Pinpoint the cell where the given text exists, returning its [X, Y] midpoint coordinate. 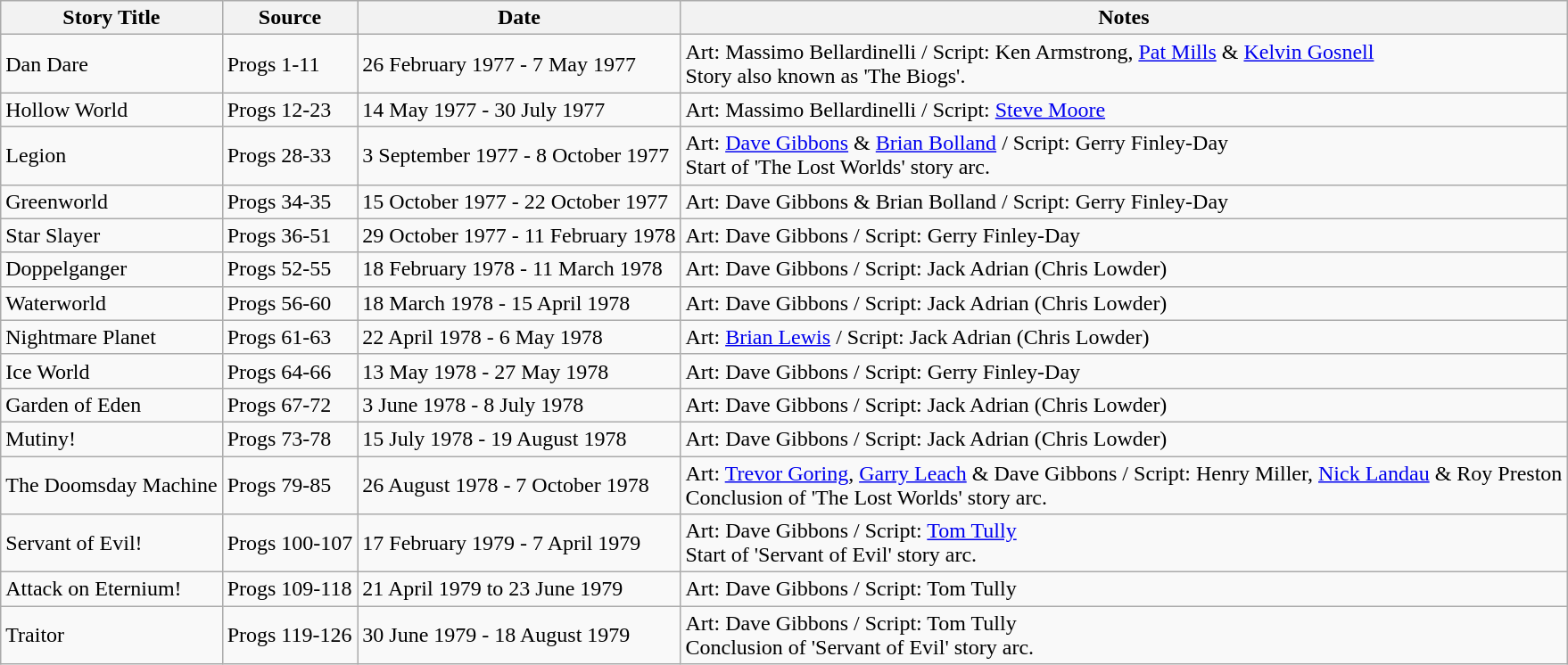
Art: Dave Gibbons / Script: Tom TullyConclusion of 'Servant of Evil' story arc. [1124, 635]
18 February 1978 - 11 March 1978 [519, 269]
14 May 1977 - 30 July 1977 [519, 110]
Progs 52-55 [290, 269]
Traitor [111, 635]
29 October 1977 - 11 February 1978 [519, 235]
Source [290, 18]
Art: Dave Gibbons & Brian Bolland / Script: Gerry Finley-DayStart of 'The Lost Worlds' story arc. [1124, 155]
Garden of Eden [111, 405]
Progs 67-72 [290, 405]
Progs 64-66 [290, 371]
Attack on Eternium! [111, 589]
Progs 119-126 [290, 635]
Art: Dave Gibbons / Script: Tom TullyStart of 'Servant of Evil' story arc. [1124, 544]
3 September 1977 - 8 October 1977 [519, 155]
26 August 1978 - 7 October 1978 [519, 485]
Progs 36-51 [290, 235]
Progs 73-78 [290, 439]
Art: Massimo Bellardinelli / Script: Steve Moore [1124, 110]
Progs 100-107 [290, 544]
26 February 1977 - 7 May 1977 [519, 64]
Progs 12-23 [290, 110]
21 April 1979 to 23 June 1979 [519, 589]
Progs 1-11 [290, 64]
13 May 1978 - 27 May 1978 [519, 371]
Mutiny! [111, 439]
Star Slayer [111, 235]
Art: Brian Lewis / Script: Jack Adrian (Chris Lowder) [1124, 337]
Hollow World [111, 110]
Waterworld [111, 303]
Art: Trevor Goring, Garry Leach & Dave Gibbons / Script: Henry Miller, Nick Landau & Roy PrestonConclusion of 'The Lost Worlds' story arc. [1124, 485]
17 February 1979 - 7 April 1979 [519, 544]
Art: Dave Gibbons / Script: Tom Tully [1124, 589]
Servant of Evil! [111, 544]
Story Title [111, 18]
15 July 1978 - 19 August 1978 [519, 439]
18 March 1978 - 15 April 1978 [519, 303]
Progs 109-118 [290, 589]
3 June 1978 - 8 July 1978 [519, 405]
Progs 28-33 [290, 155]
Date [519, 18]
Doppelganger [111, 269]
Art: Dave Gibbons & Brian Bolland / Script: Gerry Finley-Day [1124, 201]
Notes [1124, 18]
Progs 34-35 [290, 201]
Ice World [111, 371]
Nightmare Planet [111, 337]
Progs 56-60 [290, 303]
Progs 61-63 [290, 337]
30 June 1979 - 18 August 1979 [519, 635]
22 April 1978 - 6 May 1978 [519, 337]
Legion [111, 155]
Dan Dare [111, 64]
Progs 79-85 [290, 485]
The Doomsday Machine [111, 485]
Art: Massimo Bellardinelli / Script: Ken Armstrong, Pat Mills & Kelvin GosnellStory also known as 'The Biogs'. [1124, 64]
15 October 1977 - 22 October 1977 [519, 201]
Greenworld [111, 201]
